Capture the cell that displays the provided text and extract its (X, Y) central coordinate. 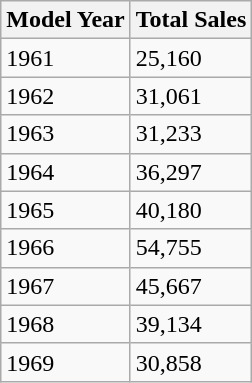
31,061 (191, 96)
1967 (66, 286)
36,297 (191, 172)
1961 (66, 58)
1966 (66, 248)
45,667 (191, 286)
1962 (66, 96)
54,755 (191, 248)
1965 (66, 210)
1969 (66, 362)
Model Year (66, 20)
1968 (66, 324)
30,858 (191, 362)
Total Sales (191, 20)
1963 (66, 134)
39,134 (191, 324)
40,180 (191, 210)
31,233 (191, 134)
25,160 (191, 58)
1964 (66, 172)
